Identify which cell holds the provided text, then report its [x, y] central coordinate. 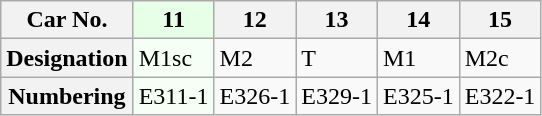
Designation [67, 58]
M2c [500, 58]
E326-1 [255, 96]
T [337, 58]
Car No. [67, 20]
15 [500, 20]
M1sc [174, 58]
E322-1 [500, 96]
13 [337, 20]
14 [418, 20]
E311-1 [174, 96]
E329-1 [337, 96]
12 [255, 20]
E325-1 [418, 96]
11 [174, 20]
M2 [255, 58]
Numbering [67, 96]
M1 [418, 58]
